Determine the (x, y) coordinate at the center of the cell enclosing the given text.  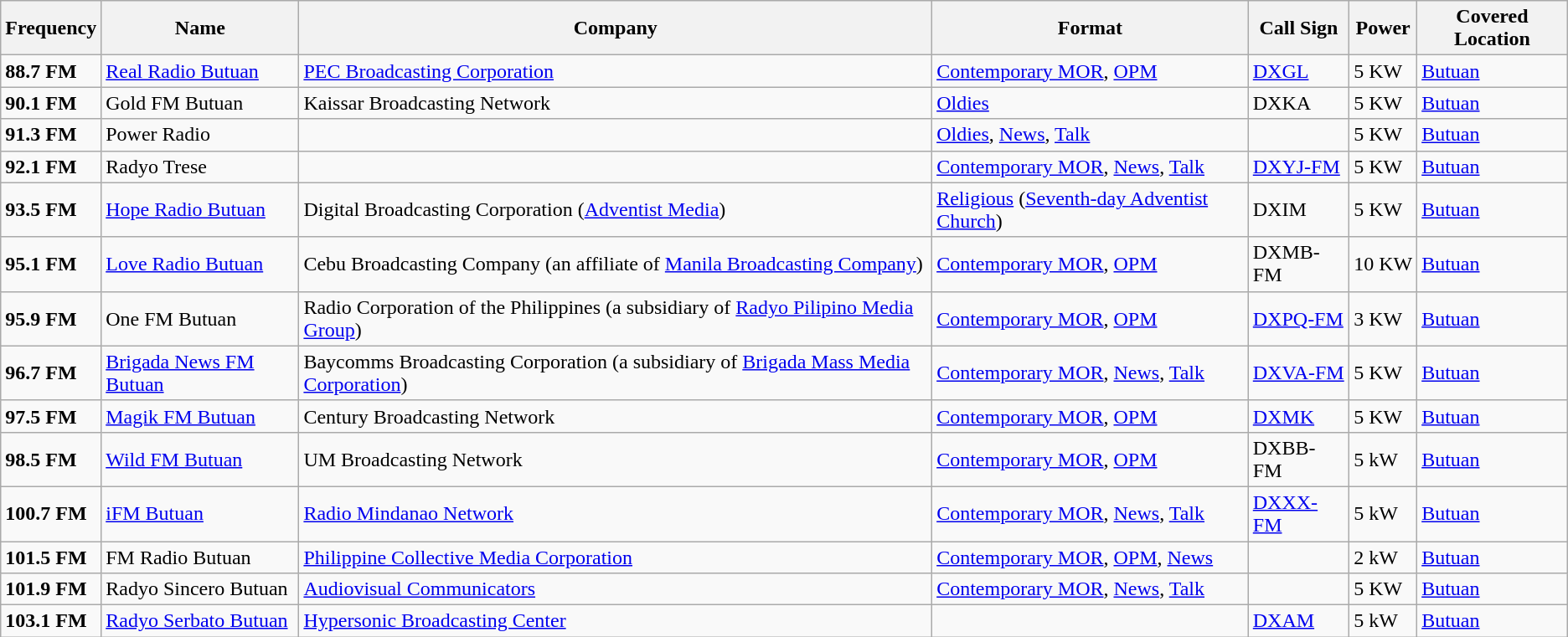
Hypersonic Broadcasting Center (616, 621)
DXKA (1298, 103)
DXMB-FM (1298, 265)
Wild FM Butuan (200, 459)
Radyo Trese (200, 167)
Radio Corporation of the Philippines (a subsidiary of Radyo Pilipino Media Group) (616, 318)
Digital Broadcasting Corporation (Adventist Media) (616, 209)
100.7 FM (51, 514)
DXPQ-FM (1298, 318)
Cebu Broadcasting Company (an affiliate of Manila Broadcasting Company) (616, 265)
Contemporary MOR, OPM, News (1091, 557)
Kaissar Broadcasting Network (616, 103)
DXYJ-FM (1298, 167)
Oldies (1091, 103)
DXAM (1298, 621)
95.9 FM (51, 318)
Call Sign (1298, 28)
Hope Radio Butuan (200, 209)
Covered Location (1493, 28)
93.5 FM (51, 209)
Company (616, 28)
UM Broadcasting Network (616, 459)
90.1 FM (51, 103)
Religious (Seventh-day Adventist Church) (1091, 209)
97.5 FM (51, 416)
Brigada News FM Butuan (200, 373)
91.3 FM (51, 135)
DXGL (1298, 71)
DXBB-FM (1298, 459)
10 KW (1384, 265)
Radio Mindanao Network (616, 514)
Name (200, 28)
FM Radio Butuan (200, 557)
95.1 FM (51, 265)
Philippine Collective Media Corporation (616, 557)
96.7 FM (51, 373)
One FM Butuan (200, 318)
101.5 FM (51, 557)
Love Radio Butuan (200, 265)
PEC Broadcasting Corporation (616, 71)
Power Radio (200, 135)
Real Radio Butuan (200, 71)
DXVA-FM (1298, 373)
98.5 FM (51, 459)
Power (1384, 28)
Gold FM Butuan (200, 103)
101.9 FM (51, 589)
Magik FM Butuan (200, 416)
DXIM (1298, 209)
Oldies, News, Talk (1091, 135)
Frequency (51, 28)
DXMK (1298, 416)
Audiovisual Communicators (616, 589)
3 KW (1384, 318)
88.7 FM (51, 71)
Century Broadcasting Network (616, 416)
DXXX-FM (1298, 514)
iFM Butuan (200, 514)
2 kW (1384, 557)
92.1 FM (51, 167)
Format (1091, 28)
Baycomms Broadcasting Corporation (a subsidiary of Brigada Mass Media Corporation) (616, 373)
103.1 FM (51, 621)
Radyo Serbato Butuan (200, 621)
Radyo Sincero Butuan (200, 589)
